Search for the cell housing the specified text and yield its (X, Y) center coordinate. 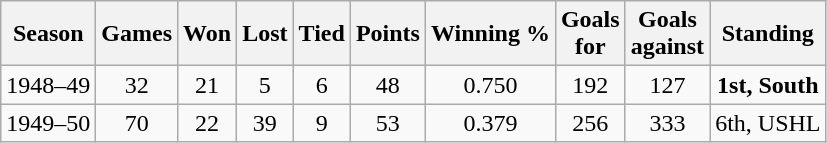
Season (48, 34)
9 (322, 123)
Won (208, 34)
256 (590, 123)
32 (137, 85)
1st, South (768, 85)
53 (388, 123)
Goalsfor (590, 34)
Winning % (490, 34)
22 (208, 123)
48 (388, 85)
Lost (265, 34)
6 (322, 85)
Tied (322, 34)
1949–50 (48, 123)
0.750 (490, 85)
1948–49 (48, 85)
39 (265, 123)
70 (137, 123)
Goalsagainst (667, 34)
Standing (768, 34)
0.379 (490, 123)
5 (265, 85)
127 (667, 85)
Points (388, 34)
Games (137, 34)
6th, USHL (768, 123)
21 (208, 85)
192 (590, 85)
333 (667, 123)
